Pinpoint the cell where the given text exists, returning its [X, Y] midpoint coordinate. 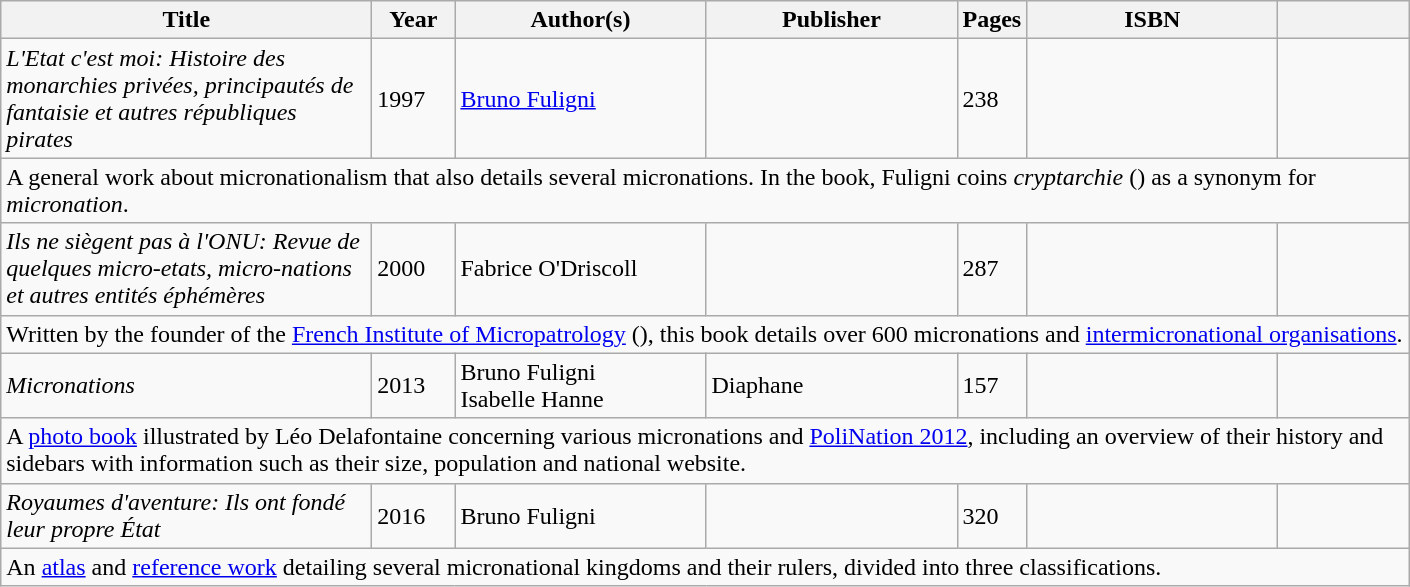
Year [414, 20]
2013 [414, 386]
Fabrice O'Driscoll [580, 269]
L'Etat c'est moi: Histoire des monarchies privées, principautés de fantaisie et autres républiques pirates [186, 98]
157 [992, 386]
Royaumes d'aventure: Ils ont fondé leur propre État [186, 516]
1997 [414, 98]
An atlas and reference work detailing several micronational kingdoms and their rulers, divided into three classifications. [705, 567]
Title [186, 20]
2016 [414, 516]
Author(s) [580, 20]
Ils ne siègent pas à l'ONU: Revue de quelques micro-etats, micro-nations et autres entités éphémères [186, 269]
Pages [992, 20]
320 [992, 516]
238 [992, 98]
Publisher [832, 20]
287 [992, 269]
Diaphane [832, 386]
Micronations [186, 386]
A general work about micronationalism that also details several micronations. In the book, Fuligni coins cryptarchie () as a synonym for micronation. [705, 190]
Bruno FuligniIsabelle Hanne [580, 386]
Written by the founder of the French Institute of Micropatrology (), this book details over 600 micronations and intermicronational organisations. [705, 334]
ISBN [1152, 20]
2000 [414, 269]
